Provide the [X, Y] coordinate of the cell's center where the given text is located.  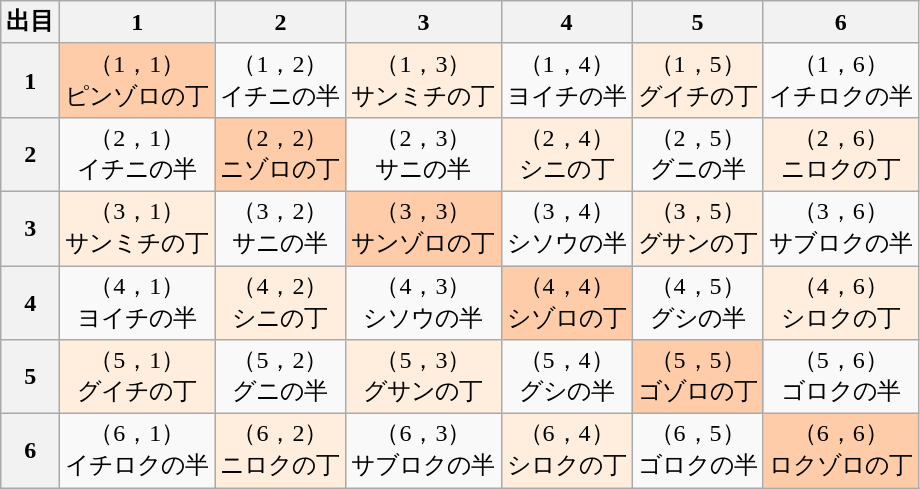
（4，1）ヨイチの半 [138, 303]
（5，6）ゴロクの半 [840, 377]
（1，6）イチロクの半 [840, 80]
（6，6）ロクゾロの丁 [840, 451]
（4，5）グシの半 [698, 303]
（3，6）サブロクの半 [840, 228]
（3，3）サンゾロの丁 [424, 228]
（1，5）グイチの丁 [698, 80]
（5，2）グニの半 [280, 377]
出目 [30, 22]
（2，5）グニの半 [698, 154]
（6，4）シロクの丁 [566, 451]
（3，1）サンミチの丁 [138, 228]
（1，3）サンミチの丁 [424, 80]
（3，4）シソウの半 [566, 228]
（5，5）ゴゾロの丁 [698, 377]
（3，5）グサンの丁 [698, 228]
（6，3）サブロクの半 [424, 451]
（4，6）シロクの丁 [840, 303]
（4，3）シソウの半 [424, 303]
（1，2）イチニの半 [280, 80]
（2，6）ニロクの丁 [840, 154]
（1，4）ヨイチの半 [566, 80]
（2，1）イチニの半 [138, 154]
（2，3）サニの半 [424, 154]
（3，2）サニの半 [280, 228]
（6，1）イチロクの半 [138, 451]
（1，1）ピンゾロの丁 [138, 80]
（2，4）シニの丁 [566, 154]
（6，5）ゴロクの半 [698, 451]
（5，4）グシの半 [566, 377]
（5，3）グサンの丁 [424, 377]
（5，1）グイチの丁 [138, 377]
（6，2）ニロクの丁 [280, 451]
（4，4）シゾロの丁 [566, 303]
（4，2）シニの丁 [280, 303]
（2，2）ニゾロの丁 [280, 154]
